Locate the cell with the specified text and output its (X, Y) center coordinate. 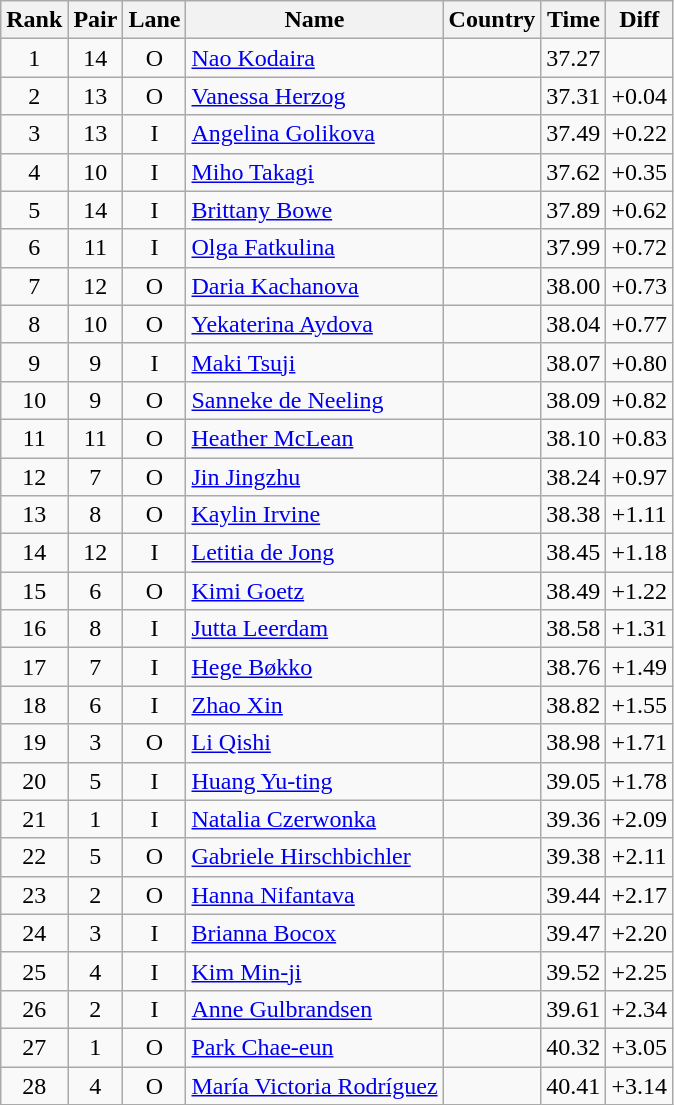
25 (34, 971)
38.10 (574, 438)
17 (34, 667)
Diff (640, 20)
39.61 (574, 1009)
28 (34, 1085)
23 (34, 895)
Zhao Xin (314, 705)
+1.49 (640, 667)
38.45 (574, 553)
Lane (154, 20)
Jin Jingzhu (314, 477)
39.36 (574, 819)
+1.31 (640, 629)
16 (34, 629)
+2.09 (640, 819)
Heather McLean (314, 438)
Time (574, 20)
Vanessa Herzog (314, 96)
39.05 (574, 781)
+3.14 (640, 1085)
Letitia de Jong (314, 553)
38.38 (574, 515)
Country (492, 20)
Yekaterina Aydova (314, 324)
15 (34, 591)
+3.05 (640, 1047)
27 (34, 1047)
+1.11 (640, 515)
37.62 (574, 172)
María Victoria Rodríguez (314, 1085)
Hanna Nifantava (314, 895)
Olga Fatkulina (314, 248)
37.89 (574, 210)
38.09 (574, 400)
38.49 (574, 591)
+0.83 (640, 438)
+1.22 (640, 591)
Jutta Leerdam (314, 629)
39.47 (574, 933)
39.52 (574, 971)
21 (34, 819)
Daria Kachanova (314, 286)
38.82 (574, 705)
22 (34, 857)
38.24 (574, 477)
40.41 (574, 1085)
+2.17 (640, 895)
38.76 (574, 667)
+0.72 (640, 248)
+2.34 (640, 1009)
Brittany Bowe (314, 210)
Brianna Bocox (314, 933)
Nao Kodaira (314, 58)
Park Chae-eun (314, 1047)
38.00 (574, 286)
37.99 (574, 248)
+0.04 (640, 96)
+0.80 (640, 362)
Kimi Goetz (314, 591)
+2.11 (640, 857)
38.04 (574, 324)
20 (34, 781)
+1.55 (640, 705)
Sanneke de Neeling (314, 400)
38.58 (574, 629)
Natalia Czerwonka (314, 819)
38.98 (574, 743)
38.07 (574, 362)
Pair (96, 20)
37.49 (574, 134)
+1.18 (640, 553)
+0.22 (640, 134)
24 (34, 933)
39.38 (574, 857)
+0.77 (640, 324)
19 (34, 743)
Kaylin Irvine (314, 515)
37.31 (574, 96)
+1.78 (640, 781)
Huang Yu-ting (314, 781)
Rank (34, 20)
+0.62 (640, 210)
37.27 (574, 58)
Kim Min-ji (314, 971)
+0.35 (640, 172)
18 (34, 705)
Anne Gulbrandsen (314, 1009)
Gabriele Hirschbichler (314, 857)
Name (314, 20)
+0.97 (640, 477)
Angelina Golikova (314, 134)
Miho Takagi (314, 172)
Maki Tsuji (314, 362)
+2.25 (640, 971)
39.44 (574, 895)
Li Qishi (314, 743)
26 (34, 1009)
+0.73 (640, 286)
+0.82 (640, 400)
40.32 (574, 1047)
+2.20 (640, 933)
+1.71 (640, 743)
Hege Bøkko (314, 667)
